Provide the (x, y) coordinate of the cell's center where the given text is located.  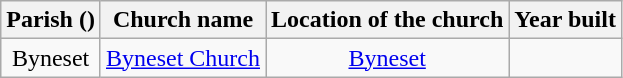
Year built (566, 20)
Location of the church (388, 20)
Church name (182, 20)
Byneset Church (182, 58)
Parish () (51, 20)
